Extract the (X, Y) coordinate from the center of the cell holding the provided text.  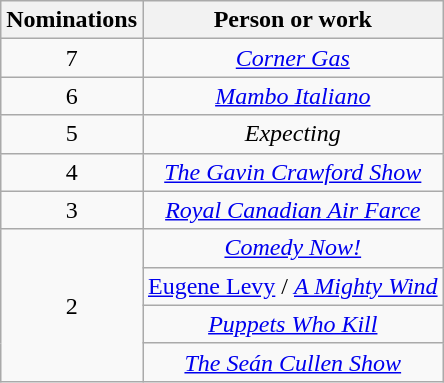
Nominations (72, 20)
4 (72, 172)
Expecting (292, 134)
Mambo Italiano (292, 96)
The Gavin Crawford Show (292, 172)
6 (72, 96)
Eugene Levy / A Mighty Wind (292, 286)
Comedy Now! (292, 248)
5 (72, 134)
3 (72, 210)
2 (72, 305)
Puppets Who Kill (292, 324)
7 (72, 58)
Royal Canadian Air Farce (292, 210)
Corner Gas (292, 58)
Person or work (292, 20)
The Seán Cullen Show (292, 362)
